Extract the [X, Y] coordinate from the center of the cell holding the provided text.  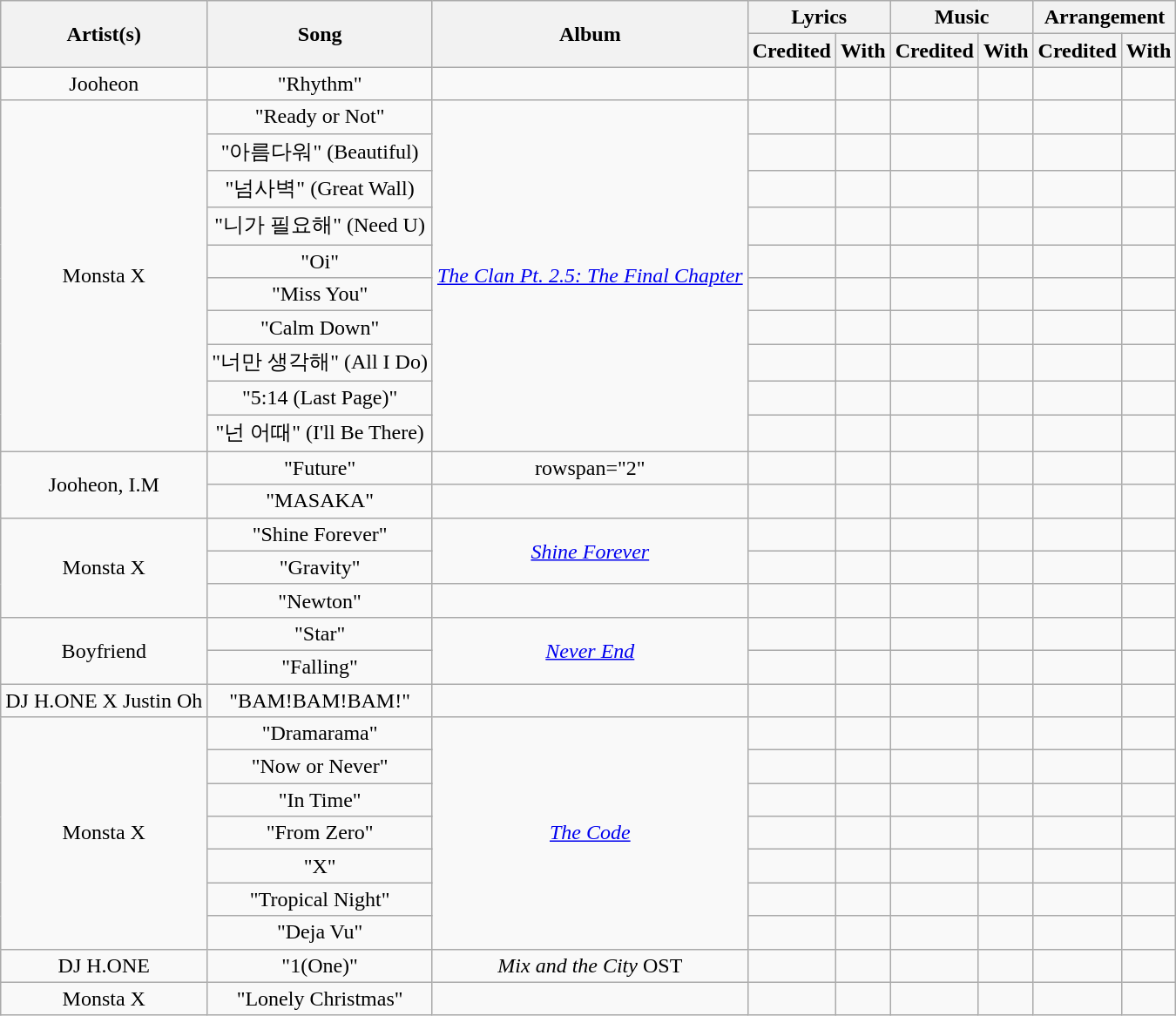
"아름다워" (Beautiful) [321, 152]
rowspan="2" [590, 468]
"Gravity" [321, 567]
"X" [321, 866]
Jooheon [105, 84]
Song [321, 34]
DJ H.ONE [105, 965]
"In Time" [321, 800]
"니가 필요해" (Need U) [321, 227]
Jooheon, I.M [105, 484]
"BAM!BAM!BAM!" [321, 700]
"1(One)" [321, 965]
"Star" [321, 633]
"Ready or Not" [321, 117]
"Oi" [321, 261]
"Tropical Night" [321, 899]
"Future" [321, 468]
"Newton" [321, 600]
"Shine Forever" [321, 534]
Album [590, 34]
"From Zero" [321, 833]
"Miss You" [321, 295]
"넘사벽" (Great Wall) [321, 190]
Boyfriend [105, 650]
Lyrics [819, 17]
"Now or Never" [321, 767]
Music [962, 17]
The Clan Pt. 2.5: The Final Chapter [590, 275]
Shine Forever [590, 551]
"5:14 (Last Page)" [321, 397]
"Falling" [321, 667]
"Lonely Christmas" [321, 999]
"MASAKA" [321, 501]
"Calm Down" [321, 328]
Mix and the City OST [590, 965]
"Dramarama" [321, 734]
Artist(s) [105, 34]
The Code [590, 833]
DJ H.ONE X Justin Oh [105, 700]
"넌 어때" (I'll Be There) [321, 434]
Never End [590, 650]
"Rhythm" [321, 84]
Arrangement [1105, 17]
"Deja Vu" [321, 932]
"너만 생각해" (All I Do) [321, 362]
